Return the [X, Y] coordinate for the center point of the cell that contains the specified text.  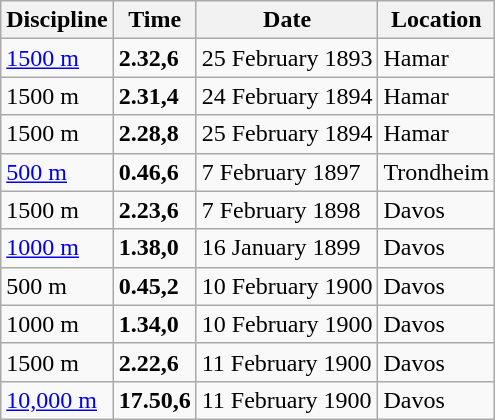
7 February 1897 [287, 172]
0.46,6 [154, 172]
Location [436, 20]
Date [287, 20]
2.32,6 [154, 58]
24 February 1894 [287, 96]
Time [154, 20]
1.38,0 [154, 248]
7 February 1898 [287, 210]
25 February 1894 [287, 134]
1.34,0 [154, 324]
10,000 m [57, 400]
25 February 1893 [287, 58]
0.45,2 [154, 286]
Discipline [57, 20]
2.28,8 [154, 134]
Trondheim [436, 172]
2.22,6 [154, 362]
2.31,4 [154, 96]
17.50,6 [154, 400]
16 January 1899 [287, 248]
2.23,6 [154, 210]
